Locate the cell with the specified text and output its (x, y) center coordinate. 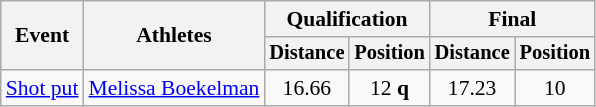
Shot put (42, 88)
Athletes (174, 36)
Event (42, 36)
17.23 (472, 88)
16.66 (306, 88)
Qualification (346, 19)
12 q (389, 88)
10 (555, 88)
Final (512, 19)
Melissa Boekelman (174, 88)
